Provide the (x, y) coordinate of the cell's center where the given text is located.  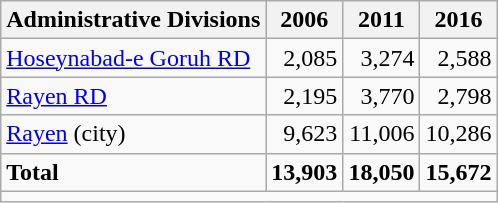
2011 (382, 20)
2006 (304, 20)
18,050 (382, 172)
Hoseynabad-e Goruh RD (134, 58)
2,588 (458, 58)
10,286 (458, 134)
Administrative Divisions (134, 20)
2,798 (458, 96)
Rayen (city) (134, 134)
2016 (458, 20)
Rayen RD (134, 96)
3,274 (382, 58)
15,672 (458, 172)
13,903 (304, 172)
2,085 (304, 58)
Total (134, 172)
3,770 (382, 96)
2,195 (304, 96)
9,623 (304, 134)
11,006 (382, 134)
